Return the (x, y) coordinate for the center point of the cell that contains the specified text.  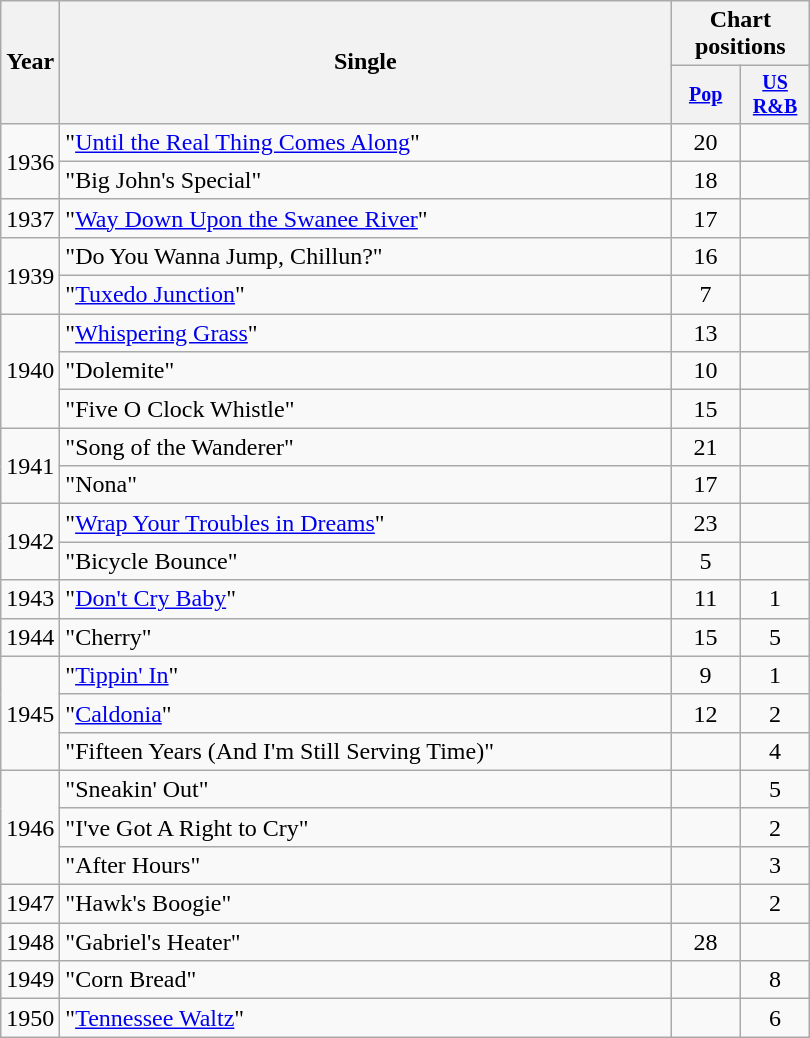
23 (706, 523)
"Gabriel's Heater" (366, 942)
"Bicycle Bounce" (366, 561)
1939 (30, 275)
"Cherry" (366, 637)
9 (706, 675)
3 (774, 865)
20 (706, 142)
"Tennessee Waltz" (366, 1018)
Single (366, 62)
13 (706, 333)
"Hawk's Boogie" (366, 904)
11 (706, 599)
1946 (30, 827)
1945 (30, 713)
"I've Got A Right to Cry" (366, 827)
1948 (30, 942)
1943 (30, 599)
1950 (30, 1018)
"Tippin' In" (366, 675)
"Tuxedo Junction" (366, 295)
"Until the Real Thing Comes Along" (366, 142)
28 (706, 942)
"Whispering Grass" (366, 333)
10 (706, 371)
6 (774, 1018)
21 (706, 447)
1936 (30, 161)
7 (706, 295)
"Nona" (366, 485)
1944 (30, 637)
8 (774, 980)
16 (706, 256)
"After Hours" (366, 865)
"Sneakin' Out" (366, 789)
1949 (30, 980)
"Way Down Upon the Swanee River" (366, 218)
1941 (30, 466)
"Caldonia" (366, 713)
1940 (30, 371)
1937 (30, 218)
"Dolemite" (366, 371)
1947 (30, 904)
USR&B (774, 94)
4 (774, 751)
"Big John's Special" (366, 180)
Pop (706, 94)
12 (706, 713)
"Wrap Your Troubles in Dreams" (366, 523)
Year (30, 62)
"Song of the Wanderer" (366, 447)
"Do You Wanna Jump, Chillun?" (366, 256)
"Fifteen Years (And I'm Still Serving Time)" (366, 751)
"Don't Cry Baby" (366, 599)
"Five O Clock Whistle" (366, 409)
18 (706, 180)
Chart positions (740, 34)
"Corn Bread" (366, 980)
1942 (30, 542)
